From the cell containing the given text, extract its center point as (X, Y) coordinate. 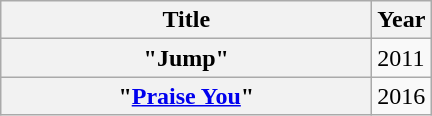
"Jump" (186, 58)
Year (402, 20)
Title (186, 20)
2011 (402, 58)
2016 (402, 96)
"Praise You" (186, 96)
